From the cell containing the given text, extract its center point as (X, Y) coordinate. 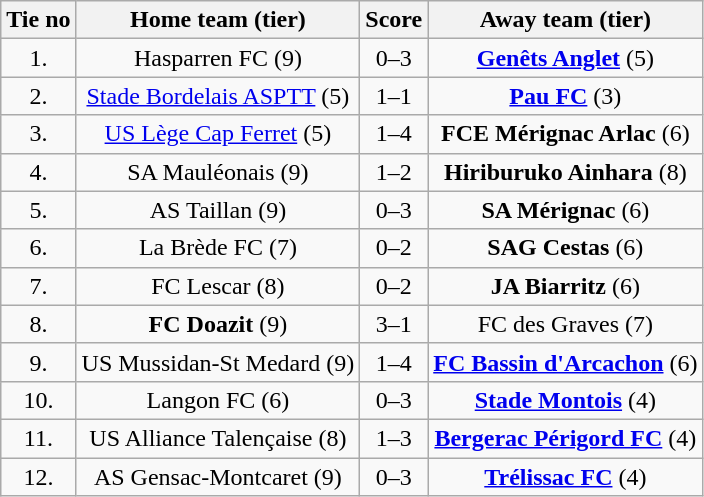
FC Doazit (9) (218, 324)
US Mussidan-St Medard (9) (218, 362)
8. (38, 324)
5. (38, 210)
10. (38, 400)
SA Mauléonais (9) (218, 172)
US Alliance Talençaise (8) (218, 438)
11. (38, 438)
3. (38, 134)
AS Taillan (9) (218, 210)
SAG Cestas (6) (566, 248)
Stade Bordelais ASPTT (5) (218, 96)
Trélissac FC (4) (566, 477)
9. (38, 362)
1. (38, 58)
Away team (tier) (566, 20)
SA Mérignac (6) (566, 210)
1–3 (394, 438)
US Lège Cap Ferret (5) (218, 134)
FC des Graves (7) (566, 324)
Tie no (38, 20)
Langon FC (6) (218, 400)
1–1 (394, 96)
Bergerac Périgord FC (4) (566, 438)
AS Gensac-Montcaret (9) (218, 477)
Pau FC (3) (566, 96)
Home team (tier) (218, 20)
Hasparren FC (9) (218, 58)
3–1 (394, 324)
Stade Montois (4) (566, 400)
12. (38, 477)
FCE Mérignac Arlac (6) (566, 134)
7. (38, 286)
6. (38, 248)
4. (38, 172)
FC Lescar (8) (218, 286)
1–2 (394, 172)
JA Biarritz (6) (566, 286)
2. (38, 96)
Hiriburuko Ainhara (8) (566, 172)
Score (394, 20)
La Brède FC (7) (218, 248)
Genêts Anglet (5) (566, 58)
FC Bassin d'Arcachon (6) (566, 362)
